Search for the cell housing the specified text and yield its [x, y] center coordinate. 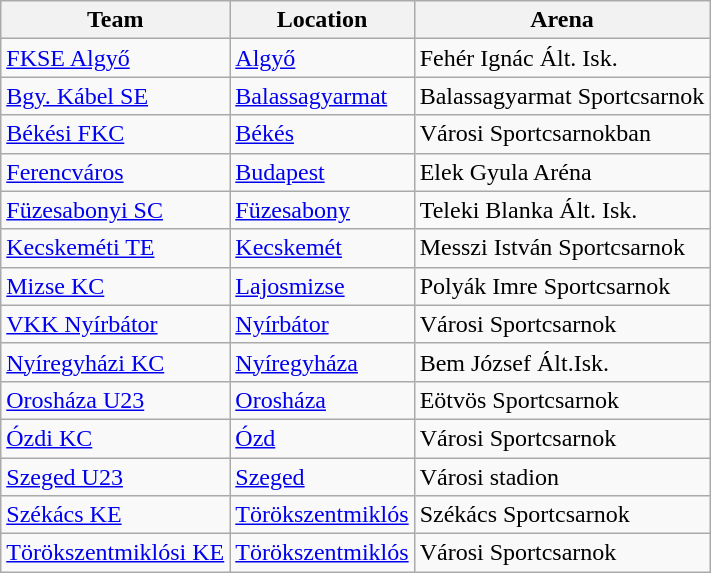
Székács KE [116, 515]
Nyíregyháza [322, 362]
Ózdi KC [116, 438]
Füzesabony [322, 210]
Füzesabonyi SC [116, 210]
Bem József Ált.Isk. [562, 362]
Kecskeméti TE [116, 248]
VKK Nyírbátor [116, 324]
Teleki Blanka Ált. Isk. [562, 210]
Szeged U23 [116, 477]
Törökszentmiklósi KE [116, 553]
Békési FKC [116, 134]
Eötvös Sportcsarnok [562, 400]
Balassagyarmat Sportcsarnok [562, 96]
Lajosmizse [322, 286]
Balassagyarmat [322, 96]
Mizse KC [116, 286]
Szeged [322, 477]
Arena [562, 20]
Bgy. Kábel SE [116, 96]
Orosháza U23 [116, 400]
Algyő [322, 58]
Fehér Ignác Ált. Isk. [562, 58]
FKSE Algyő [116, 58]
Városi Sportcsarnokban [562, 134]
Városi stadion [562, 477]
Messzi István Sportcsarnok [562, 248]
Location [322, 20]
Kecskemét [322, 248]
Orosháza [322, 400]
Elek Gyula Aréna [562, 172]
Ózd [322, 438]
Székács Sportcsarnok [562, 515]
Team [116, 20]
Nyírbátor [322, 324]
Budapest [322, 172]
Békés [322, 134]
Nyíregyházi KC [116, 362]
Ferencváros [116, 172]
Polyák Imre Sportcsarnok [562, 286]
